Find where the given text appears and provide that cell's center as (X, Y) coordinate. 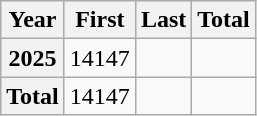
Last (163, 20)
First (100, 20)
Year (33, 20)
2025 (33, 58)
